Return [X, Y] of the center of cell containing provided text 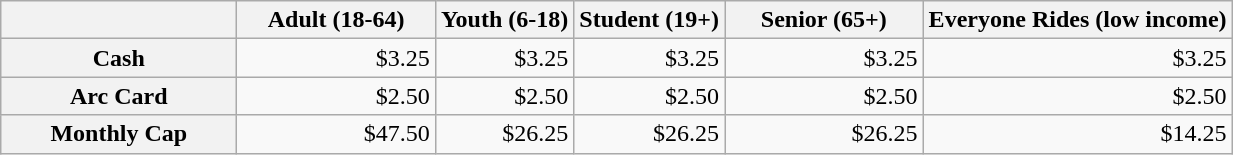
Cash [119, 58]
Senior (65+) [824, 20]
Adult (18-64) [336, 20]
Youth (6-18) [504, 20]
Monthly Cap [119, 134]
$14.25 [1078, 134]
$47.50 [336, 134]
Arc Card [119, 96]
Everyone Rides (low income) [1078, 20]
Student (19+) [650, 20]
